Capture the cell that displays the provided text and extract its [x, y] central coordinate. 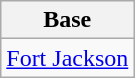
Fort Jackson [68, 58]
Base [68, 20]
